Provide the [X, Y] coordinate of the cell's center where the given text is located.  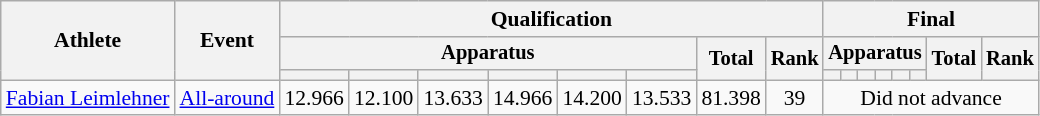
Final [930, 19]
14.966 [522, 98]
Fabian Leimlehner [88, 98]
13.633 [452, 98]
81.398 [730, 98]
All-around [228, 98]
Did not advance [930, 98]
Qualification [551, 19]
14.200 [592, 98]
Athlete [88, 40]
Event [228, 40]
13.533 [662, 98]
12.100 [384, 98]
39 [795, 98]
12.966 [314, 98]
